Find where the given text appears and provide that cell's center as [X, Y] coordinate. 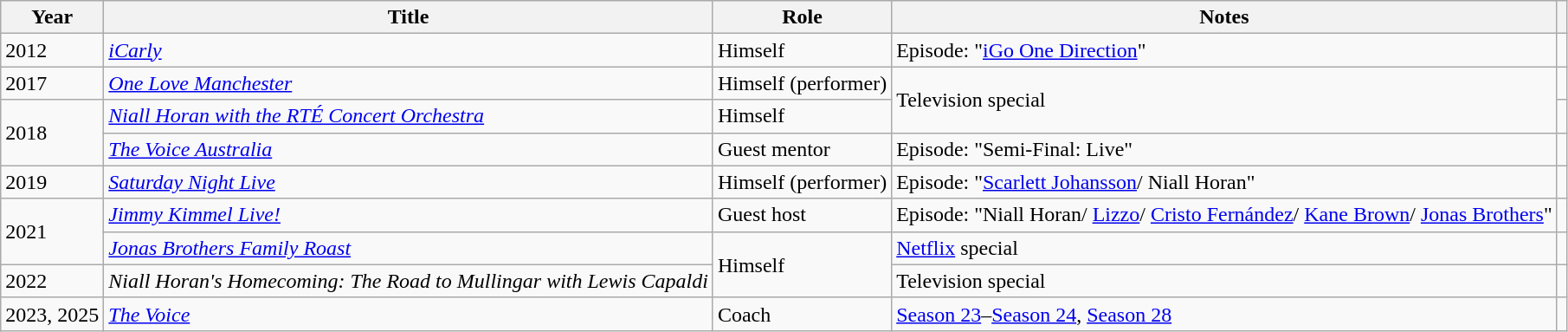
Niall Horan's Homecoming: The Road to Mullingar with Lewis Capaldi [409, 281]
2021 [52, 231]
2019 [52, 182]
Season 23–Season 24, Season 28 [1224, 314]
Role [802, 17]
The Voice [409, 314]
One Love Manchester [409, 83]
2017 [52, 83]
Notes [1224, 17]
Niall Horan with the RTÉ Concert Orchestra [409, 116]
Jonas Brothers Family Roast [409, 248]
Jimmy Kimmel Live! [409, 215]
Coach [802, 314]
Episode: "Semi-Final: Live" [1224, 149]
Title [409, 17]
2022 [52, 281]
Episode: "Scarlett Johansson/ Niall Horan" [1224, 182]
iCarly [409, 50]
2012 [52, 50]
Saturday Night Live [409, 182]
Guest mentor [802, 149]
2023, 2025 [52, 314]
Year [52, 17]
Episode: "iGo One Direction" [1224, 50]
Episode: "Niall Horan/ Lizzo/ Cristo Fernández/ Kane Brown/ Jonas Brothers" [1224, 215]
2018 [52, 133]
Guest host [802, 215]
The Voice Australia [409, 149]
Netflix special [1224, 248]
